Find where the given text appears and provide that cell's center as [X, Y] coordinate. 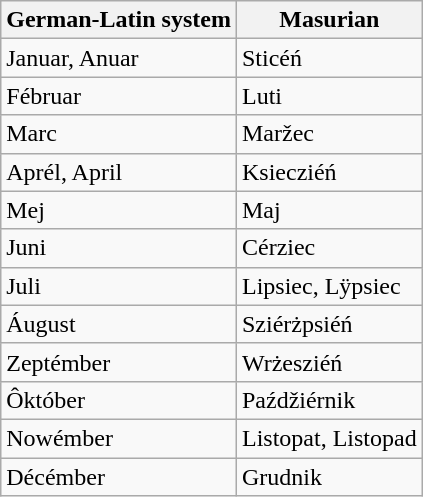
Sziérżpsiéń [329, 324]
Wrżesziéń [329, 362]
Sticéń [329, 58]
Juni [119, 248]
Maj [329, 210]
Juli [119, 286]
Maržec [329, 134]
Listopat, Listopad [329, 438]
Ksiecziéń [329, 172]
Luti [329, 96]
Fébruar [119, 96]
Lipsiec, Lÿpsiec [329, 286]
Aprél, April [119, 172]
German-Latin system [119, 20]
Paźdžiérnik [329, 400]
Zeptémber [119, 362]
Mej [119, 210]
Décémber [119, 477]
Nowémber [119, 438]
Grudnik [329, 477]
Ôktóber [119, 400]
Masurian [329, 20]
Marc [119, 134]
Áugust [119, 324]
Cérziec [329, 248]
Januar, Anuar [119, 58]
